Find where the given text appears and provide that cell's center as (x, y) coordinate. 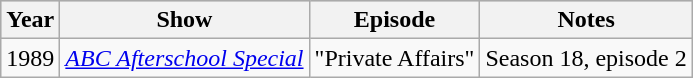
1989 (30, 58)
"Private Affairs" (394, 58)
Season 18, episode 2 (586, 58)
Notes (586, 20)
Year (30, 20)
Episode (394, 20)
ABC Afterschool Special (184, 58)
Show (184, 20)
